Find where the given text appears and provide that cell's center as [x, y] coordinate. 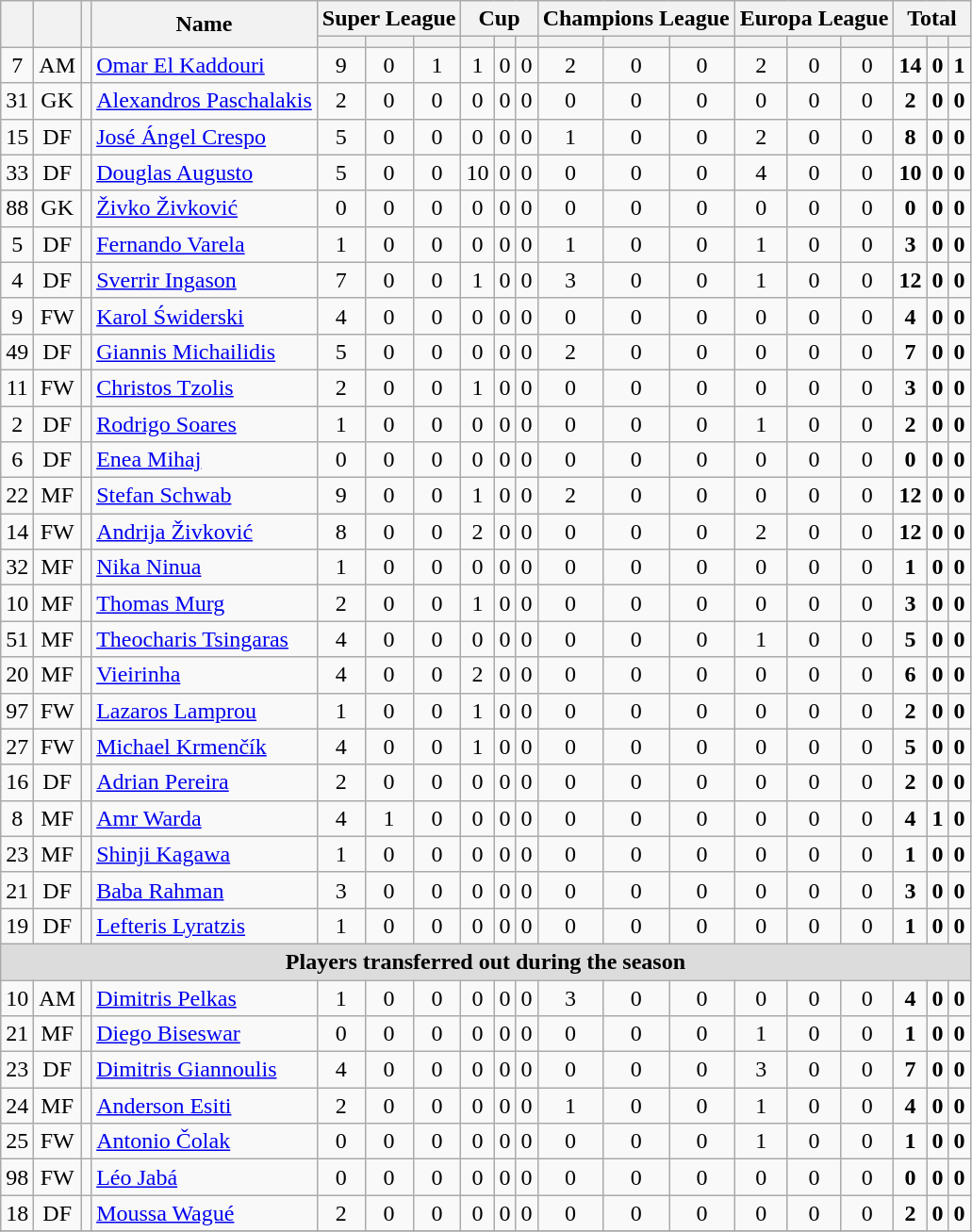
Omar El Kaddouri [205, 65]
Adrian Pereira [205, 782]
Lazaros Lamprou [205, 711]
97 [17, 711]
Antonio Čolak [205, 1142]
Rodrigo Soares [205, 423]
24 [17, 1106]
Players transferred out during the season [486, 961]
Giannis Michailidis [205, 352]
49 [17, 352]
Fernando Varela [205, 244]
88 [17, 208]
19 [17, 926]
Andrija Živković [205, 532]
Karol Świderski [205, 316]
25 [17, 1142]
51 [17, 639]
Shinji Kagawa [205, 854]
José Ángel Crespo [205, 137]
Dimitris Giannoulis [205, 1070]
Super League [388, 19]
Name [205, 25]
Lefteris Lyratzis [205, 926]
Thomas Murg [205, 603]
Douglas Augusto [205, 172]
Moussa Wagué [205, 1213]
Dimitris Pelkas [205, 998]
Total [931, 19]
Baba Rahman [205, 890]
Nika Ninua [205, 567]
20 [17, 675]
18 [17, 1213]
11 [17, 387]
Stefan Schwab [205, 496]
Enea Mihaj [205, 460]
98 [17, 1177]
Christos Tzolis [205, 387]
Champions League [635, 19]
Anderson Esiti [205, 1106]
Živko Živković [205, 208]
22 [17, 496]
Sverrir Ingason [205, 280]
Europa League [815, 19]
Vieirinha [205, 675]
Cup [500, 19]
27 [17, 747]
16 [17, 782]
Michael Krmenčík [205, 747]
31 [17, 101]
15 [17, 137]
Léo Jabá [205, 1177]
32 [17, 567]
Amr Warda [205, 818]
Theocharis Tsingaras [205, 639]
Diego Biseswar [205, 1034]
Alexandros Paschalakis [205, 101]
33 [17, 172]
